Scan for the cell matching the given text and deliver its (X, Y) coordinate at center. 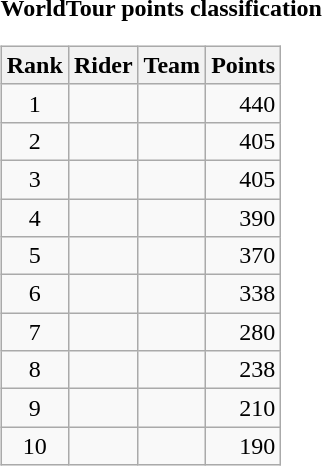
5 (34, 256)
1 (34, 103)
Rider (103, 65)
2 (34, 141)
7 (34, 332)
440 (244, 103)
6 (34, 294)
Team (172, 65)
390 (244, 217)
Rank (34, 65)
210 (244, 408)
9 (34, 408)
238 (244, 370)
8 (34, 370)
10 (34, 446)
3 (34, 179)
280 (244, 332)
4 (34, 217)
Points (244, 65)
338 (244, 294)
190 (244, 446)
370 (244, 256)
